Locate the cell with the specified text and output its [X, Y] center coordinate. 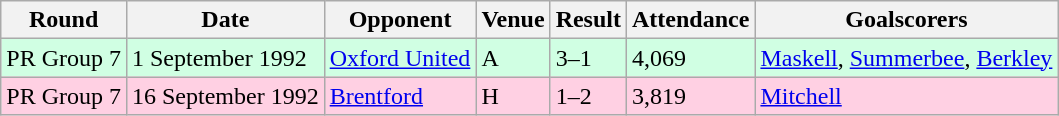
Brentford [400, 96]
Goalscorers [906, 20]
3,819 [691, 96]
Result [588, 20]
H [513, 96]
1–2 [588, 96]
16 September 1992 [225, 96]
Attendance [691, 20]
Mitchell [906, 96]
Maskell, Summerbee, Berkley [906, 58]
A [513, 58]
1 September 1992 [225, 58]
Date [225, 20]
Venue [513, 20]
Oxford United [400, 58]
4,069 [691, 58]
Opponent [400, 20]
Round [64, 20]
3–1 [588, 58]
